Scan for the cell matching the given text and deliver its (x, y) coordinate at center. 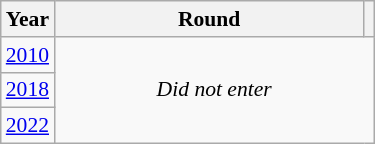
2022 (28, 126)
Did not enter (214, 90)
2010 (28, 55)
Round (209, 19)
Year (28, 19)
2018 (28, 90)
